Scan for the cell matching the given text and deliver its (x, y) coordinate at center. 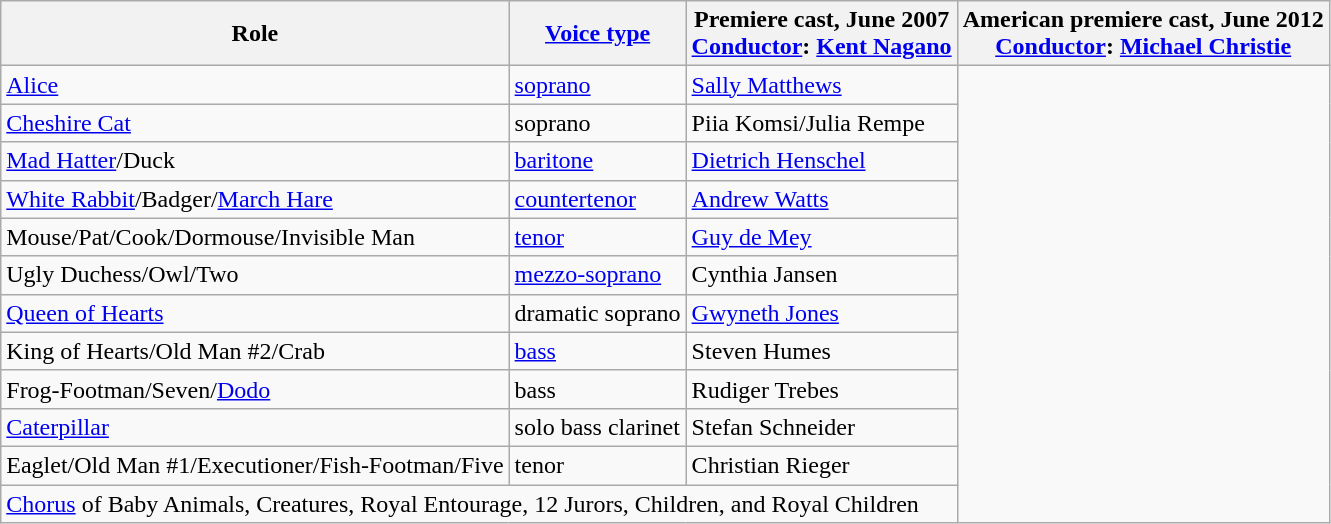
Mouse/Pat/Cook/Dormouse/Invisible Man (255, 237)
countertenor (598, 199)
American premiere cast, June 2012Conductor: Michael Christie (1143, 34)
Steven Humes (822, 351)
Gwyneth Jones (822, 313)
dramatic soprano (598, 313)
Premiere cast, June 2007Conductor: Kent Nagano (822, 34)
Chorus of Baby Animals, Creatures, Royal Entourage, 12 Jurors, Children, and Royal Children (479, 503)
Cheshire Cat (255, 123)
baritone (598, 161)
Caterpillar (255, 427)
Mad Hatter/Duck (255, 161)
Cynthia Jansen (822, 275)
Role (255, 34)
Ugly Duchess/Owl/Two (255, 275)
Eaglet/Old Man #1/Executioner/Fish-Footman/Five (255, 465)
King of Hearts/Old Man #2/Crab (255, 351)
Dietrich Henschel (822, 161)
Frog-Footman/Seven/Dodo (255, 389)
Piia Komsi/Julia Rempe (822, 123)
mezzo-soprano (598, 275)
Queen of Hearts (255, 313)
Alice (255, 85)
Stefan Schneider (822, 427)
Rudiger Trebes (822, 389)
Sally Matthews (822, 85)
solo bass clarinet (598, 427)
Guy de Mey (822, 237)
Andrew Watts (822, 199)
Christian Rieger (822, 465)
White Rabbit/Badger/March Hare (255, 199)
Voice type (598, 34)
